Provide the [X, Y] coordinate of the cell's center where the given text is located.  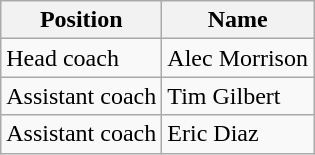
Eric Diaz [238, 134]
Tim Gilbert [238, 96]
Alec Morrison [238, 58]
Name [238, 20]
Head coach [82, 58]
Position [82, 20]
